Identify which cell holds the provided text, then report its [x, y] central coordinate. 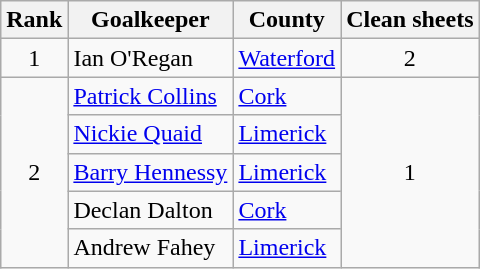
Nickie Quaid [150, 134]
Clean sheets [410, 20]
Ian O'Regan [150, 58]
Declan Dalton [150, 210]
Andrew Fahey [150, 248]
Waterford [287, 58]
Barry Hennessy [150, 172]
Goalkeeper [150, 20]
Patrick Collins [150, 96]
Rank [34, 20]
County [287, 20]
